Extract the [x, y] coordinate from the center of the cell holding the provided text.  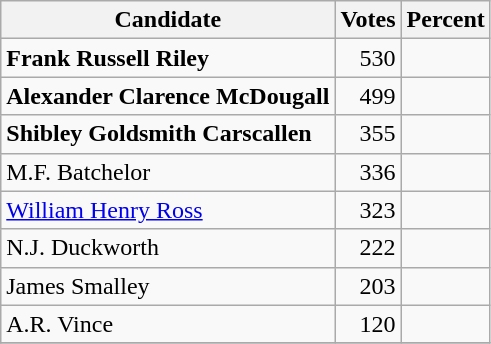
336 [368, 172]
N.J. Duckworth [168, 248]
Shibley Goldsmith Carscallen [168, 134]
530 [368, 58]
William Henry Ross [168, 210]
120 [368, 324]
Alexander Clarence McDougall [168, 96]
355 [368, 134]
499 [368, 96]
203 [368, 286]
Votes [368, 20]
M.F. Batchelor [168, 172]
Candidate [168, 20]
323 [368, 210]
James Smalley [168, 286]
Frank Russell Riley [168, 58]
222 [368, 248]
A.R. Vince [168, 324]
Percent [446, 20]
